Determine the [X, Y] coordinate at the center of the cell enclosing the given text.  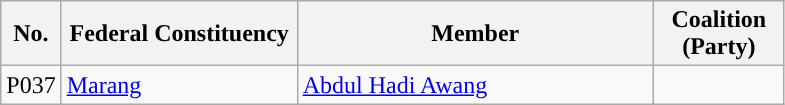
Marang [179, 85]
Abdul Hadi Awang [475, 85]
No. [31, 34]
Federal Constituency [179, 34]
Coalition (Party) [718, 34]
P037 [31, 85]
Member [475, 34]
